Search for the cell housing the specified text and yield its (X, Y) center coordinate. 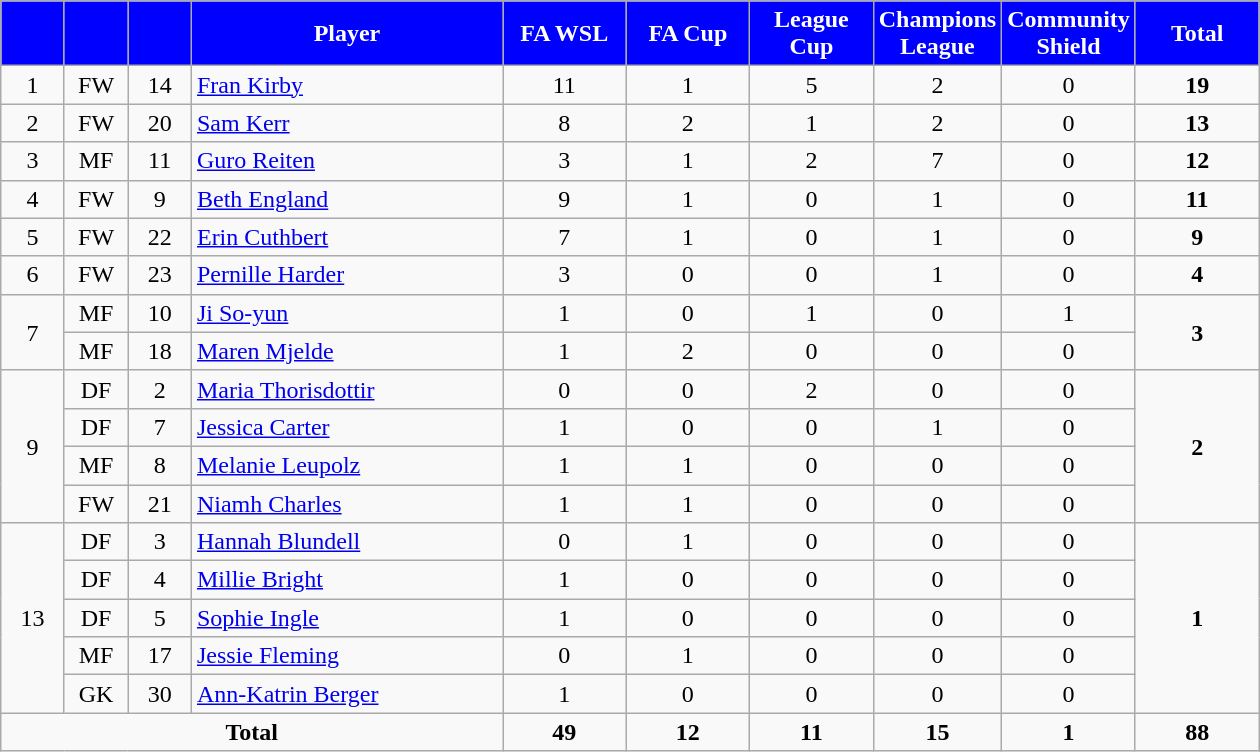
20 (160, 123)
Hannah Blundell (346, 542)
Sam Kerr (346, 123)
Player (346, 34)
Guro Reiten (346, 161)
GK (96, 694)
Melanie Leupolz (346, 465)
FA Cup (688, 34)
17 (160, 656)
19 (1197, 85)
Beth England (346, 199)
22 (160, 237)
Champions League (937, 34)
18 (160, 351)
Ji So-yun (346, 313)
88 (1197, 732)
Pernille Harder (346, 275)
14 (160, 85)
Erin Cuthbert (346, 237)
Jessie Fleming (346, 656)
FA WSL (564, 34)
6 (33, 275)
Maren Mjelde (346, 351)
21 (160, 503)
Millie Bright (346, 580)
League Cup (812, 34)
Sophie Ingle (346, 618)
Jessica Carter (346, 427)
23 (160, 275)
49 (564, 732)
10 (160, 313)
Fran Kirby (346, 85)
Niamh Charles (346, 503)
Maria Thorisdottir (346, 389)
30 (160, 694)
Community Shield (1069, 34)
Ann-Katrin Berger (346, 694)
15 (937, 732)
